Identify which cell holds the provided text, then report its [x, y] central coordinate. 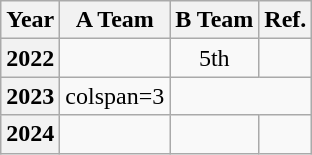
2024 [30, 134]
2022 [30, 58]
Year [30, 20]
B Team [214, 20]
colspan=3 [115, 96]
Ref. [286, 20]
5th [214, 58]
A Team [115, 20]
2023 [30, 96]
